From the cell containing the given text, extract its center point as (X, Y) coordinate. 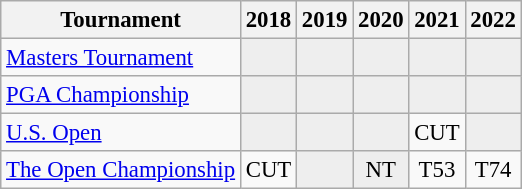
2018 (268, 20)
Masters Tournament (121, 58)
U.S. Open (121, 133)
The Open Championship (121, 170)
PGA Championship (121, 95)
Tournament (121, 20)
T74 (493, 170)
2020 (381, 20)
T53 (437, 170)
NT (381, 170)
2019 (325, 20)
2022 (493, 20)
2021 (437, 20)
